Detect which cell encompasses the target text, then output its [x, y] center coordinate. 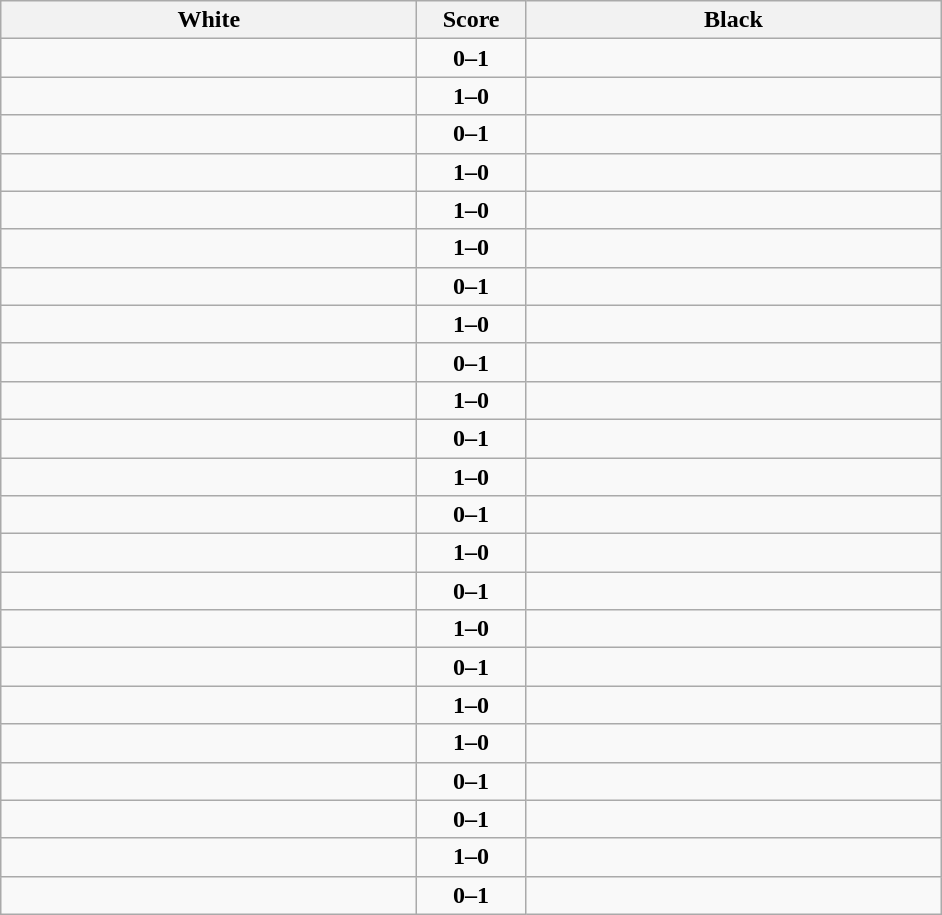
White [209, 20]
Black [733, 20]
Score [472, 20]
